Scan for the cell matching the given text and deliver its [X, Y] coordinate at center. 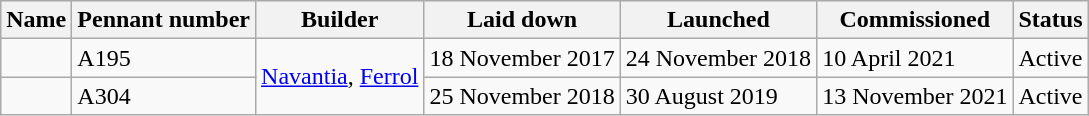
Commissioned [915, 20]
10 April 2021 [915, 58]
A304 [164, 96]
Navantia, Ferrol [340, 77]
25 November 2018 [522, 96]
A195 [164, 58]
18 November 2017 [522, 58]
Pennant number [164, 20]
Builder [340, 20]
13 November 2021 [915, 96]
Laid down [522, 20]
Status [1050, 20]
24 November 2018 [718, 58]
30 August 2019 [718, 96]
Name [36, 20]
Launched [718, 20]
